Detect which cell encompasses the target text, then output its (X, Y) center coordinate. 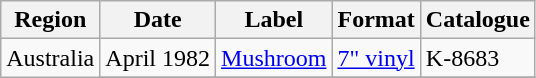
Region (50, 20)
Australia (50, 58)
Catalogue (478, 20)
Mushroom (274, 58)
Format (376, 20)
Label (274, 20)
Date (158, 20)
K-8683 (478, 58)
7" vinyl (376, 58)
April 1982 (158, 58)
